Scan for the cell matching the given text and deliver its [x, y] coordinate at center. 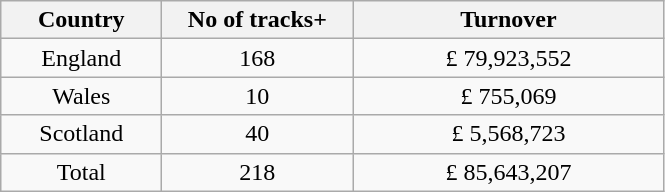
218 [258, 172]
Wales [82, 96]
£ 755,069 [508, 96]
England [82, 58]
No of tracks+ [258, 20]
Turnover [508, 20]
10 [258, 96]
Scotland [82, 134]
Total [82, 172]
168 [258, 58]
£ 5,568,723 [508, 134]
£ 85,643,207 [508, 172]
40 [258, 134]
Country [82, 20]
£ 79,923,552 [508, 58]
